Locate the cell with the specified text and output its (x, y) center coordinate. 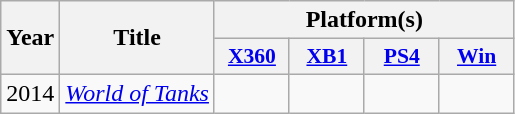
Win (476, 57)
Year (30, 38)
Title (138, 38)
World of Tanks (138, 93)
X360 (252, 57)
PS4 (402, 57)
2014 (30, 93)
XB1 (326, 57)
Platform(s) (364, 20)
